Provide the (X, Y) coordinate of the cell's center where the given text is located.  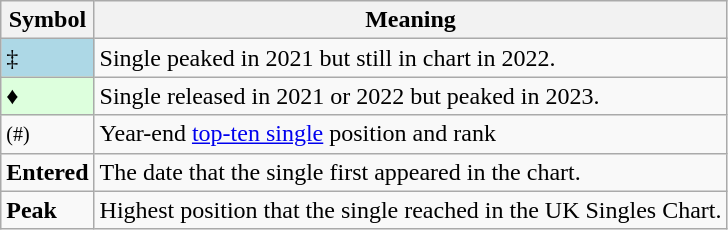
♦ (48, 96)
Single released in 2021 or 2022 but peaked in 2023. (410, 96)
Peak (48, 210)
‡ (48, 58)
Year-end top-ten single position and rank (410, 134)
Symbol (48, 20)
Meaning (410, 20)
(#) (48, 134)
Entered (48, 172)
Single peaked in 2021 but still in chart in 2022. (410, 58)
Highest position that the single reached in the UK Singles Chart. (410, 210)
The date that the single first appeared in the chart. (410, 172)
